Capture the cell that displays the provided text and extract its (x, y) central coordinate. 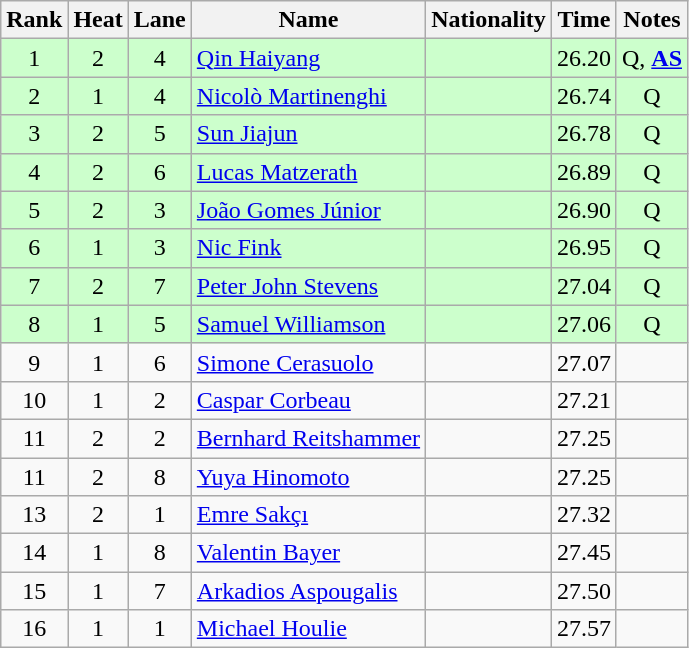
Notes (652, 20)
Michael Houlie (308, 629)
27.21 (584, 400)
27.06 (584, 324)
26.89 (584, 172)
26.78 (584, 134)
Rank (34, 20)
15 (34, 591)
27.04 (584, 286)
26.95 (584, 248)
Peter John Stevens (308, 286)
27.07 (584, 362)
26.90 (584, 210)
Caspar Corbeau (308, 400)
27.50 (584, 591)
João Gomes Júnior (308, 210)
Lucas Matzerath (308, 172)
Samuel Williamson (308, 324)
13 (34, 515)
Qin Haiyang (308, 58)
Valentin Bayer (308, 553)
9 (34, 362)
Arkadios Aspougalis (308, 591)
Nationality (489, 20)
Nic Fink (308, 248)
Heat (98, 20)
27.45 (584, 553)
Q, AS (652, 58)
Yuya Hinomoto (308, 477)
27.57 (584, 629)
Lane (160, 20)
14 (34, 553)
27.32 (584, 515)
Nicolò Martinenghi (308, 96)
26.74 (584, 96)
Bernhard Reitshammer (308, 438)
16 (34, 629)
10 (34, 400)
Emre Sakçı (308, 515)
Sun Jiajun (308, 134)
26.20 (584, 58)
Simone Cerasuolo (308, 362)
Time (584, 20)
Name (308, 20)
